Output the (X, Y) coordinate of the center of the cell containing the given text.  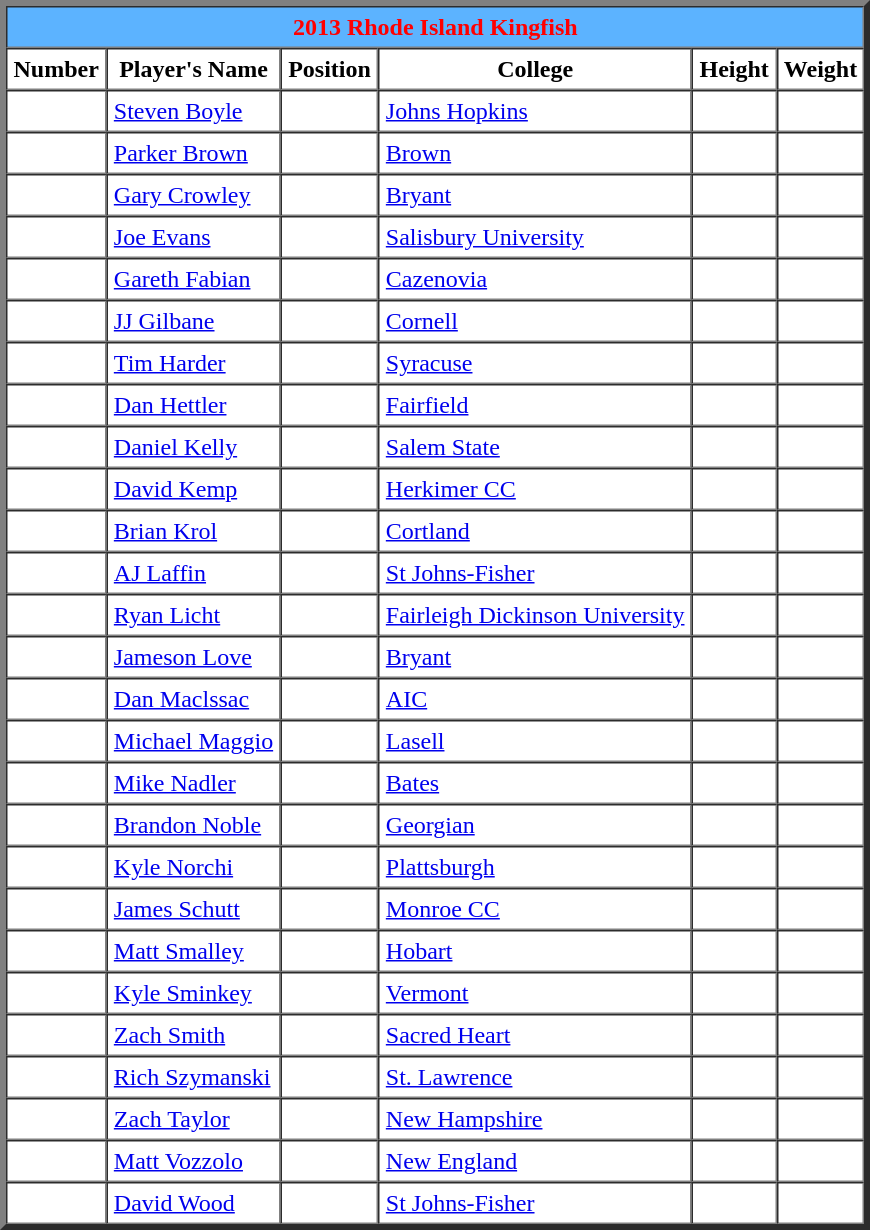
Dan Hettler (193, 405)
David Kemp (193, 489)
James Schutt (193, 909)
Lasell (535, 741)
2013 Rhode Island Kingfish (436, 27)
Brown (535, 153)
Brian Krol (193, 531)
Vermont (535, 993)
New England (535, 1161)
Cortland (535, 531)
Plattsburgh (535, 867)
Steven Boyle (193, 111)
Jameson Love (193, 657)
Height (734, 69)
Michael Maggio (193, 741)
Zach Taylor (193, 1119)
Georgian (535, 825)
JJ Gilbane (193, 321)
Kyle Norchi (193, 867)
New Hampshire (535, 1119)
Number (56, 69)
Fairfield (535, 405)
St. Lawrence (535, 1077)
Player's Name (193, 69)
AIC (535, 699)
Weight (820, 69)
Brandon Noble (193, 825)
AJ Laffin (193, 573)
Salisbury University (535, 237)
Gareth Fabian (193, 279)
David Wood (193, 1203)
Rich Szymanski (193, 1077)
Position (330, 69)
Salem State (535, 447)
Cornell (535, 321)
Matt Smalley (193, 951)
Syracuse (535, 363)
Fairleigh Dickinson University (535, 615)
Bates (535, 783)
Matt Vozzolo (193, 1161)
Joe Evans (193, 237)
Sacred Heart (535, 1035)
Parker Brown (193, 153)
Herkimer CC (535, 489)
Zach Smith (193, 1035)
Dan Maclssac (193, 699)
Johns Hopkins (535, 111)
Daniel Kelly (193, 447)
College (535, 69)
Ryan Licht (193, 615)
Hobart (535, 951)
Kyle Sminkey (193, 993)
Gary Crowley (193, 195)
Monroe CC (535, 909)
Mike Nadler (193, 783)
Tim Harder (193, 363)
Cazenovia (535, 279)
